Return the [x, y] coordinate for the center point of the cell that contains the specified text.  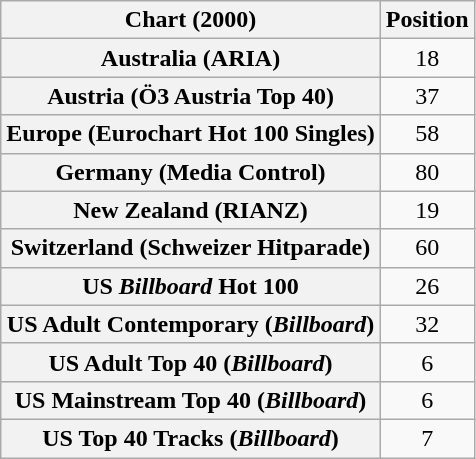
37 [427, 96]
26 [427, 286]
US Mainstream Top 40 (Billboard) [191, 400]
Position [427, 20]
60 [427, 248]
Australia (ARIA) [191, 58]
32 [427, 324]
Europe (Eurochart Hot 100 Singles) [191, 134]
New Zealand (RIANZ) [191, 210]
Chart (2000) [191, 20]
Germany (Media Control) [191, 172]
80 [427, 172]
US Adult Contemporary (Billboard) [191, 324]
18 [427, 58]
US Adult Top 40 (Billboard) [191, 362]
US Top 40 Tracks (Billboard) [191, 438]
US Billboard Hot 100 [191, 286]
Austria (Ö3 Austria Top 40) [191, 96]
58 [427, 134]
7 [427, 438]
19 [427, 210]
Switzerland (Schweizer Hitparade) [191, 248]
